Search for the cell housing the specified text and yield its (X, Y) center coordinate. 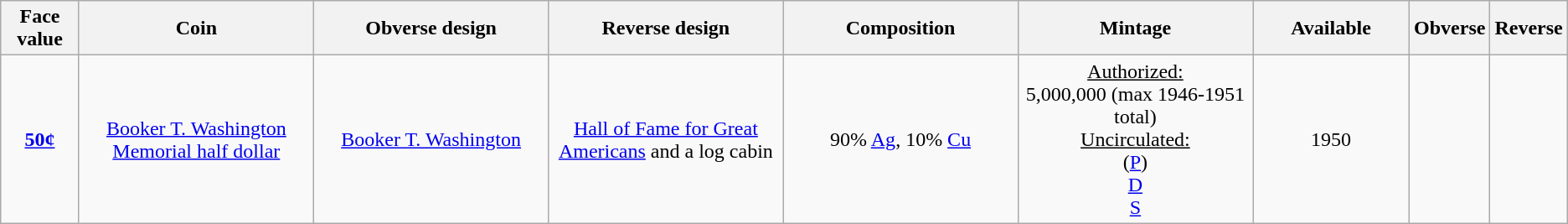
50¢ (40, 139)
Composition (900, 29)
Face value (40, 29)
Reverse design (666, 29)
Reverse (1529, 29)
1950 (1332, 139)
Authorized:5,000,000 (max 1946-1951 total)Uncirculated: (P) D S (1135, 139)
Obverse design (431, 29)
Coin (196, 29)
Booker T. Washington (431, 139)
Booker T. Washington Memorial half dollar (196, 139)
Hall of Fame for Great Americans and a log cabin (666, 139)
Mintage (1135, 29)
Available (1332, 29)
90% Ag, 10% Cu (900, 139)
Obverse (1450, 29)
